Output the (x, y) coordinate of the center of the cell containing the given text.  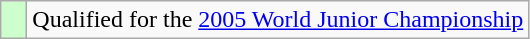
Qualified for the 2005 World Junior Championship (278, 20)
